Return the (X, Y) coordinate for the center point of the cell that contains the specified text.  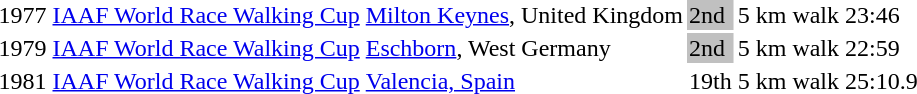
Milton Keynes, United Kingdom (524, 15)
Eschborn, West Germany (524, 48)
